Extract the (X, Y) coordinate from the center of the cell holding the provided text.  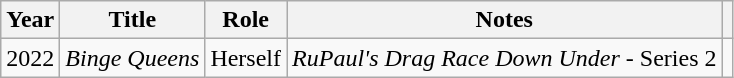
Title (132, 20)
Herself (246, 58)
RuPaul's Drag Race Down Under - Series 2 (504, 58)
2022 (30, 58)
Year (30, 20)
Binge Queens (132, 58)
Role (246, 20)
Notes (504, 20)
